Find where the given text appears and provide that cell's center as (X, Y) coordinate. 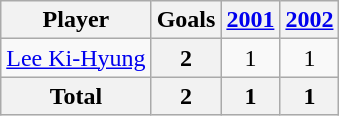
2001 (250, 20)
2002 (310, 20)
Total (76, 96)
Lee Ki-Hyung (76, 58)
Player (76, 20)
Goals (186, 20)
